Pinpoint the cell where the given text exists, returning its (x, y) midpoint coordinate. 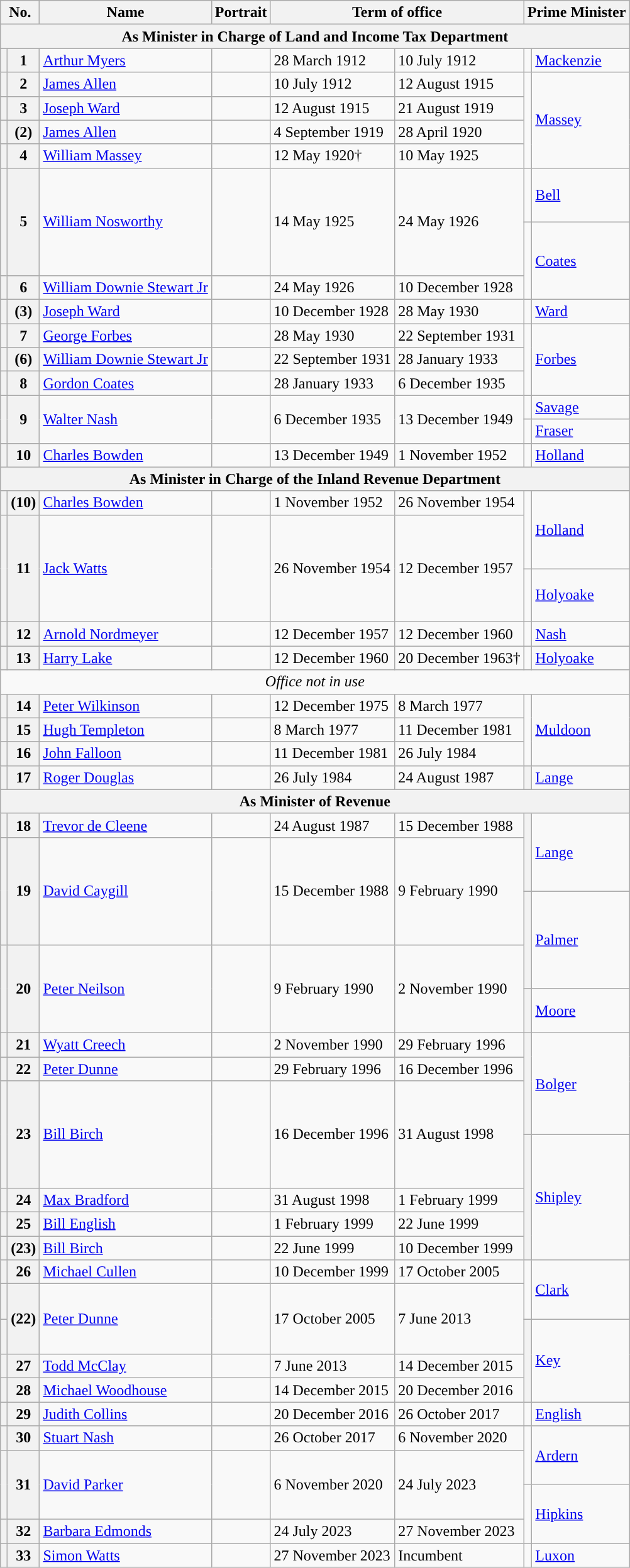
Hipkins (581, 1513)
1 (24, 60)
19 (24, 891)
Palmer (581, 940)
Name (126, 13)
16 (24, 754)
Luxon (581, 1555)
22 (24, 1069)
30 (24, 1438)
Michael Cullen (126, 1272)
18 (24, 825)
27 (24, 1366)
Gordon Coates (126, 383)
English (581, 1414)
Stuart Nash (126, 1438)
Fraser (581, 431)
Peter Neilson (126, 989)
15 (24, 730)
Moore (581, 1011)
Todd McClay (126, 1366)
17 (24, 777)
As Minister in Charge of Land and Income Tax Department (315, 36)
31 (24, 1484)
28 April 1920 (460, 132)
3 (24, 108)
Walter Nash (126, 419)
Ardern (581, 1456)
Incumbent (460, 1555)
6 (24, 288)
32 (24, 1532)
24 (24, 1200)
13 (24, 658)
Ward (581, 312)
Forbes (581, 359)
(10) (24, 503)
10 (24, 455)
4 (24, 156)
23 (24, 1135)
5 (24, 221)
Office not in use (315, 682)
Roger Douglas (126, 777)
9 (24, 419)
Clark (581, 1290)
Hugh Templeton (126, 730)
Savage (581, 407)
33 (24, 1555)
(22) (24, 1319)
Trevor de Cleene (126, 825)
Bell (581, 195)
(6) (24, 359)
29 (24, 1414)
Mackenzie (581, 60)
Coates (581, 260)
28 March 1912 (333, 60)
George Forbes (126, 336)
Bolger (581, 1083)
(3) (24, 312)
Muldoon (581, 730)
(2) (24, 132)
Key (581, 1361)
Simon Watts (126, 1555)
21 August 1919 (460, 108)
14 May 1925 (333, 221)
12 May 1920† (333, 156)
David Parker (126, 1484)
14 (24, 706)
12 December 1975 (333, 706)
William Nosworthy (126, 221)
Portrait (241, 13)
Prime Minister (577, 13)
20 (24, 989)
As Minister in Charge of the Inland Revenue Department (315, 479)
No. (20, 13)
Arthur Myers (126, 60)
John Falloon (126, 754)
10 May 1925 (460, 156)
Max Bradford (126, 1200)
11 (24, 568)
Peter Wilkinson (126, 706)
As Minister of Revenue (315, 801)
Shipley (581, 1197)
Michael Woodhouse (126, 1390)
8 (24, 383)
David Caygill (126, 891)
Nash (581, 634)
Barbara Edmonds (126, 1532)
4 September 1919 (333, 132)
Jack Watts (126, 568)
Judith Collins (126, 1414)
12 (24, 634)
Bill English (126, 1224)
Harry Lake (126, 658)
Term of office (397, 13)
7 (24, 336)
28 (24, 1390)
Arnold Nordmeyer (126, 634)
(23) (24, 1247)
2 (24, 84)
26 (24, 1272)
William Massey (126, 156)
Massey (581, 120)
Wyatt Creech (126, 1045)
25 (24, 1224)
20 December 1963† (460, 658)
21 (24, 1045)
